Output the [X, Y] coordinate of the center of the cell containing the given text.  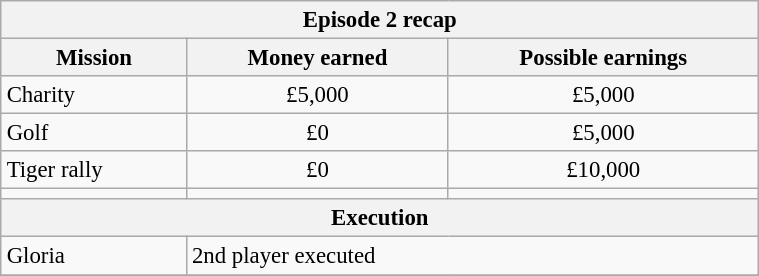
Mission [94, 57]
Golf [94, 133]
Execution [380, 218]
Gloria [94, 256]
Tiger rally [94, 170]
£10,000 [603, 170]
Episode 2 recap [380, 20]
Possible earnings [603, 57]
Money earned [318, 57]
2nd player executed [473, 256]
Charity [94, 95]
